Detect which cell encompasses the target text, then output its (x, y) center coordinate. 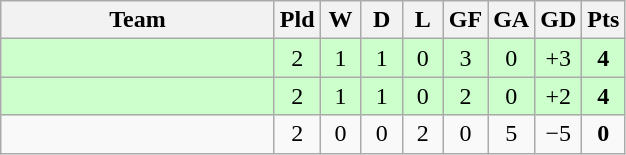
GF (465, 20)
W (340, 20)
Pld (297, 20)
3 (465, 58)
+2 (558, 96)
L (422, 20)
Team (138, 20)
D (382, 20)
+3 (558, 58)
Pts (604, 20)
GD (558, 20)
5 (512, 134)
GA (512, 20)
−5 (558, 134)
